Return the (X, Y) coordinate for the center point of the cell that contains the specified text.  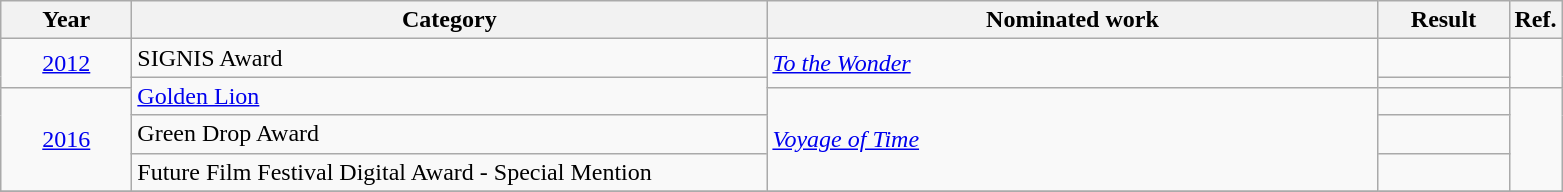
Category (450, 20)
Ref. (1536, 20)
Green Drop Award (450, 134)
Voyage of Time (1072, 140)
2012 (66, 64)
SIGNIS Award (450, 58)
Nominated work (1072, 20)
Golden Lion (450, 96)
Year (66, 20)
To the Wonder (1072, 64)
2016 (66, 140)
Future Film Festival Digital Award - Special Mention (450, 172)
Result (1444, 20)
